Locate the cell with the specified text and output its (X, Y) center coordinate. 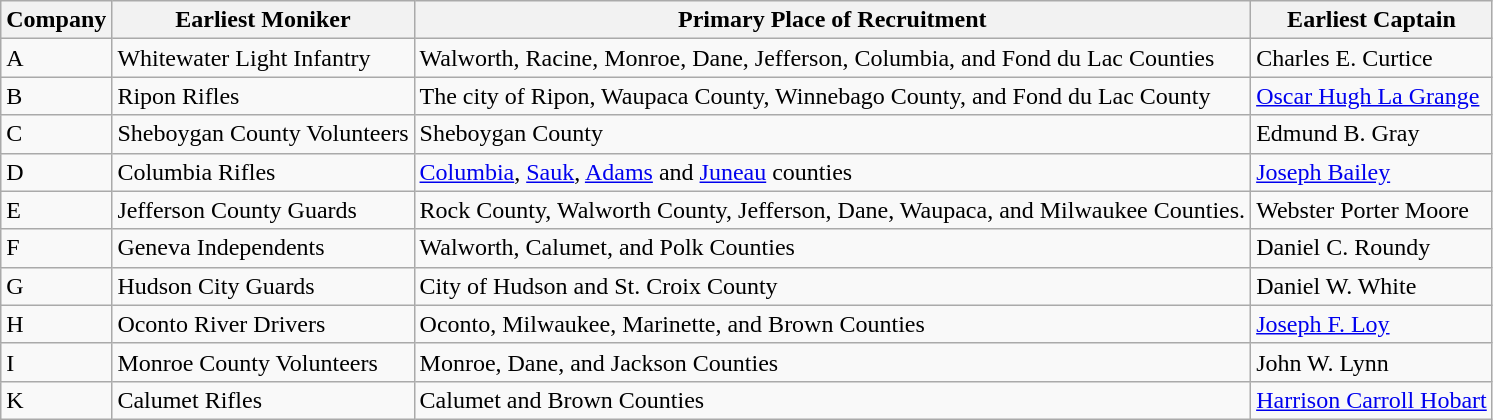
John W. Lynn (1372, 362)
I (56, 362)
The city of Ripon, Waupaca County, Winnebago County, and Fond du Lac County (832, 96)
Edmund B. Gray (1372, 134)
Joseph F. Loy (1372, 324)
Walworth, Racine, Monroe, Dane, Jefferson, Columbia, and Fond du Lac Counties (832, 58)
Webster Porter Moore (1372, 210)
H (56, 324)
E (56, 210)
B (56, 96)
Daniel C. Roundy (1372, 248)
Rock County, Walworth County, Jefferson, Dane, Waupaca, and Milwaukee Counties. (832, 210)
Primary Place of Recruitment (832, 20)
Sheboygan County (832, 134)
D (56, 172)
Harrison Carroll Hobart (1372, 400)
Oconto, Milwaukee, Marinette, and Brown Counties (832, 324)
Columbia, Sauk, Adams and Juneau counties (832, 172)
F (56, 248)
Columbia Rifles (263, 172)
Hudson City Guards (263, 286)
Company (56, 20)
Whitewater Light Infantry (263, 58)
Calumet and Brown Counties (832, 400)
Ripon Rifles (263, 96)
Oscar Hugh La Grange (1372, 96)
Daniel W. White (1372, 286)
Geneva Independents (263, 248)
G (56, 286)
Charles E. Curtice (1372, 58)
C (56, 134)
Joseph Bailey (1372, 172)
Earliest Moniker (263, 20)
Jefferson County Guards (263, 210)
Oconto River Drivers (263, 324)
City of Hudson and St. Croix County (832, 286)
Walworth, Calumet, and Polk Counties (832, 248)
Sheboygan County Volunteers (263, 134)
Monroe, Dane, and Jackson Counties (832, 362)
Calumet Rifles (263, 400)
Monroe County Volunteers (263, 362)
Earliest Captain (1372, 20)
A (56, 58)
K (56, 400)
